Determine the [x, y] coordinate at the center of the cell enclosing the given text.  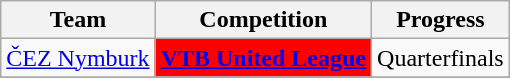
Team [78, 20]
Progress [441, 20]
Competition [263, 20]
VTB United League [263, 58]
Quarterfinals [441, 58]
ČEZ Nymburk [78, 58]
